Output the (x, y) coordinate of the center of the cell containing the given text.  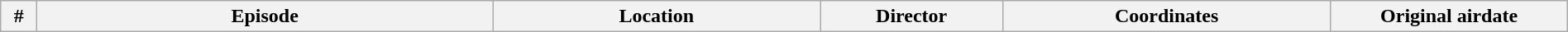
# (19, 16)
Location (657, 16)
Coordinates (1166, 16)
Episode (265, 16)
Original airdate (1449, 16)
Director (911, 16)
